Search for the cell housing the specified text and yield its [X, Y] center coordinate. 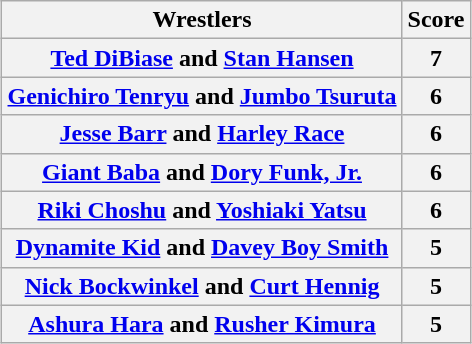
Wrestlers [202, 20]
7 [436, 58]
Jesse Barr and Harley Race [202, 134]
Ashura Hara and Rusher Kimura [202, 324]
Nick Bockwinkel and Curt Hennig [202, 286]
Giant Baba and Dory Funk, Jr. [202, 172]
Dynamite Kid and Davey Boy Smith [202, 248]
Genichiro Tenryu and Jumbo Tsuruta [202, 96]
Score [436, 20]
Riki Choshu and Yoshiaki Yatsu [202, 210]
Ted DiBiase and Stan Hansen [202, 58]
